Scan for the cell matching the given text and deliver its (x, y) coordinate at center. 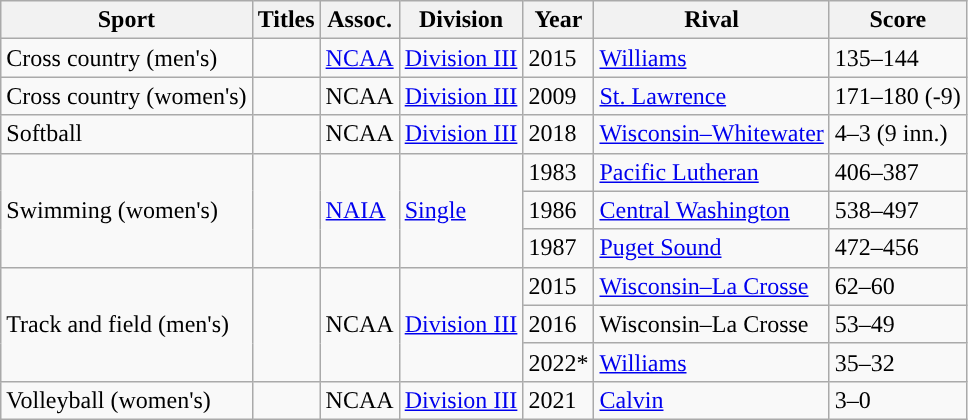
Calvin (712, 400)
2018 (558, 134)
Division (461, 20)
Rival (712, 20)
Track and field (men's) (126, 324)
472–456 (898, 248)
2021 (558, 400)
135–144 (898, 58)
53–49 (898, 324)
62–60 (898, 286)
538–497 (898, 210)
406–387 (898, 172)
NAIA (360, 210)
Softball (126, 134)
2022* (558, 362)
3–0 (898, 400)
St. Lawrence (712, 96)
Cross country (women's) (126, 96)
2016 (558, 324)
Titles (286, 20)
Single (461, 210)
171–180 (-9) (898, 96)
Wisconsin–Whitewater (712, 134)
Volleyball (women's) (126, 400)
Sport (126, 20)
35–32 (898, 362)
Assoc. (360, 20)
Score (898, 20)
1986 (558, 210)
4–3 (9 inn.) (898, 134)
Central Washington (712, 210)
Cross country (men's) (126, 58)
Year (558, 20)
Pacific Lutheran (712, 172)
1987 (558, 248)
Puget Sound (712, 248)
1983 (558, 172)
2009 (558, 96)
Swimming (women's) (126, 210)
